From the cell containing the given text, extract its center point as (x, y) coordinate. 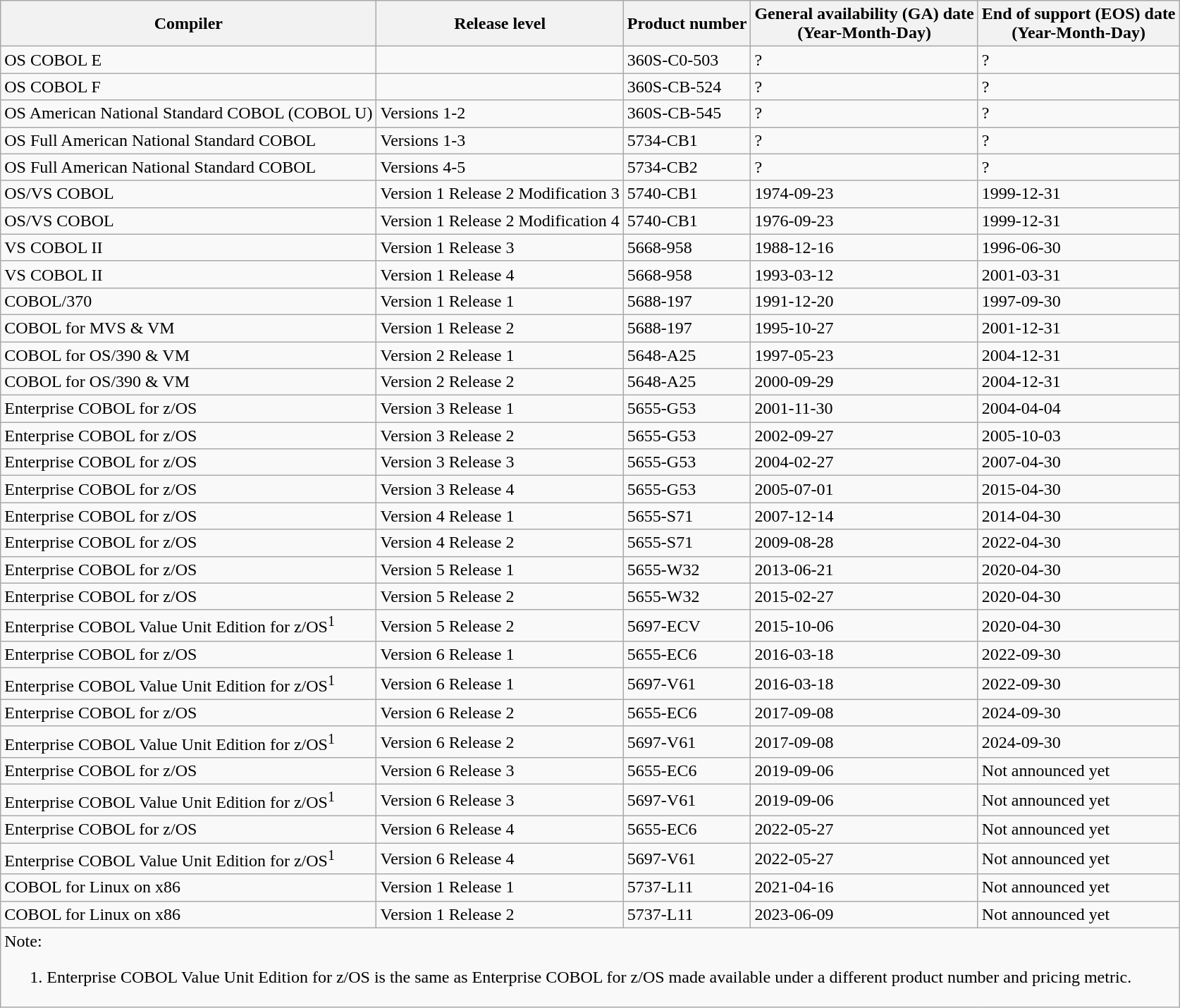
360S-CB-524 (687, 87)
2001-03-31 (1078, 274)
Version 3 Release 1 (500, 409)
1997-09-30 (1078, 301)
1991-12-20 (864, 301)
Product number (687, 24)
Versions 4-5 (500, 167)
2009-08-28 (864, 543)
2007-12-14 (864, 516)
OS COBOL F (189, 87)
Version 3 Release 3 (500, 462)
2021-04-16 (864, 887)
COBOL/370 (189, 301)
Version 2 Release 1 (500, 355)
Version 3 Release 4 (500, 489)
2015-04-30 (1078, 489)
Versions 1-3 (500, 140)
Version 2 Release 2 (500, 382)
OS COBOL E (189, 60)
Version 4 Release 1 (500, 516)
2005-10-03 (1078, 436)
General availability (GA) date(Year-Month-Day) (864, 24)
1997-05-23 (864, 355)
2007-04-30 (1078, 462)
2001-12-31 (1078, 328)
2015-02-27 (864, 596)
Version 3 Release 2 (500, 436)
360S-C0-503 (687, 60)
Version 4 Release 2 (500, 543)
Release level (500, 24)
2002-09-27 (864, 436)
2014-04-30 (1078, 516)
End of support (EOS) date(Year-Month-Day) (1078, 24)
Version 5 Release 1 (500, 570)
2013-06-21 (864, 570)
Version 1 Release 2 Modification 4 (500, 221)
5697-ECV (687, 626)
2022-04-30 (1078, 543)
1993-03-12 (864, 274)
1996-06-30 (1078, 247)
1974-09-23 (864, 194)
2004-04-04 (1078, 409)
2000-09-29 (864, 382)
2015-10-06 (864, 626)
1988-12-16 (864, 247)
2023-06-09 (864, 914)
360S-CB-545 (687, 113)
Version 1 Release 3 (500, 247)
1976-09-23 (864, 221)
Version 1 Release 4 (500, 274)
5734-CB2 (687, 167)
5734-CB1 (687, 140)
2004-02-27 (864, 462)
1995-10-27 (864, 328)
OS American National Standard COBOL (COBOL U) (189, 113)
2001-11-30 (864, 409)
COBOL for MVS & VM (189, 328)
Compiler (189, 24)
2005-07-01 (864, 489)
Versions 1-2 (500, 113)
Version 1 Release 2 Modification 3 (500, 194)
